For the text-containing cell, return its midpoint in [x, y] coordinate format. 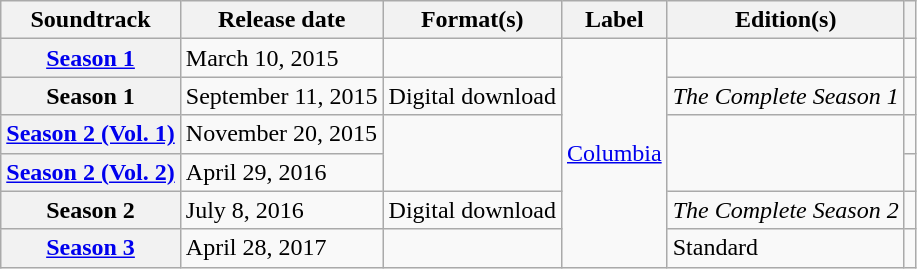
April 29, 2016 [282, 172]
November 20, 2015 [282, 134]
Release date [282, 20]
The Complete Season 1 [786, 96]
Season 2 (Vol. 1) [91, 134]
Columbia [614, 153]
Format(s) [472, 20]
Season 2 [91, 210]
Season 3 [91, 248]
Standard [786, 248]
The Complete Season 2 [786, 210]
March 10, 2015 [282, 58]
July 8, 2016 [282, 210]
April 28, 2017 [282, 248]
Season 2 (Vol. 2) [91, 172]
Label [614, 20]
Soundtrack [91, 20]
Edition(s) [786, 20]
September 11, 2015 [282, 96]
